Output the (x, y) coordinate of the center of the cell containing the given text.  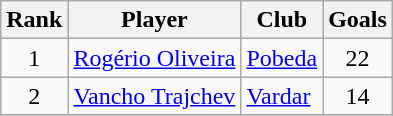
Pobeda (282, 58)
1 (34, 58)
14 (358, 96)
Rogério Oliveira (154, 58)
Vancho Trajchev (154, 96)
Goals (358, 20)
Player (154, 20)
Rank (34, 20)
22 (358, 58)
Vardar (282, 96)
Club (282, 20)
2 (34, 96)
